Search for the cell housing the specified text and yield its [X, Y] center coordinate. 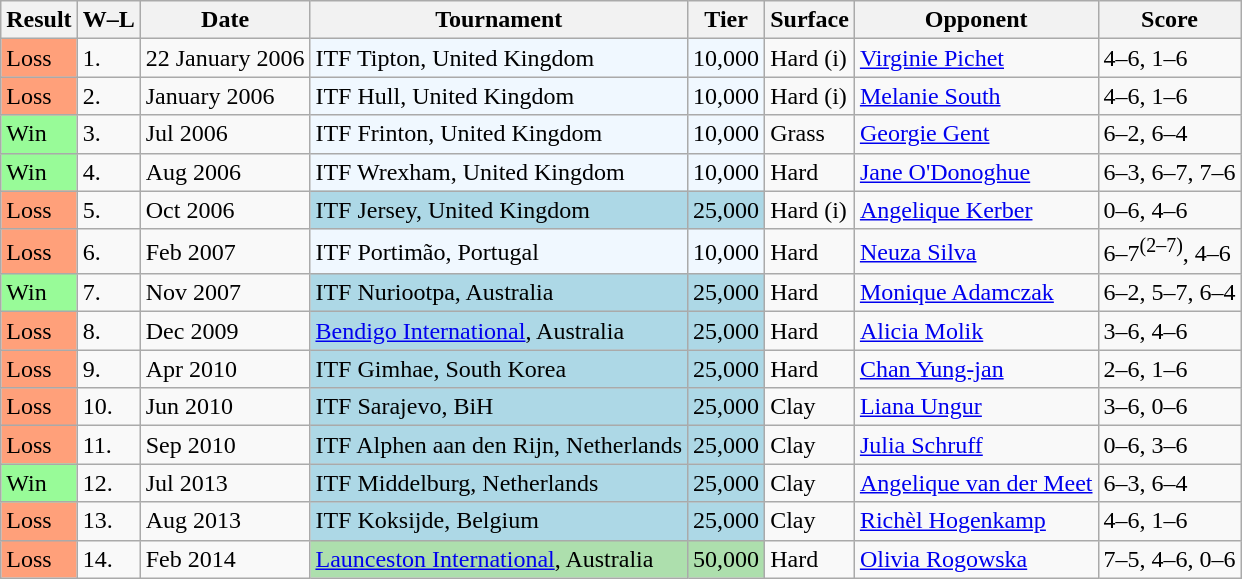
ITF Wrexham, United Kingdom [499, 172]
6–3, 6–7, 7–6 [1170, 172]
ITF Koksijde, Belgium [499, 521]
12. [108, 483]
Aug 2013 [225, 521]
Surface [810, 20]
Chan Yung-jan [976, 369]
ITF Sarajevo, BiH [499, 407]
Opponent [976, 20]
2. [108, 96]
2–6, 1–6 [1170, 369]
6–3, 6–4 [1170, 483]
ITF Nuriootpa, Australia [499, 293]
6–7(2–7), 4–6 [1170, 252]
Melanie South [976, 96]
ITF Alphen aan den Rijn, Netherlands [499, 445]
Angelique Kerber [976, 210]
Monique Adamczak [976, 293]
1. [108, 58]
W–L [108, 20]
9. [108, 369]
50,000 [726, 559]
7–5, 4–6, 0–6 [1170, 559]
Dec 2009 [225, 331]
Score [1170, 20]
Grass [810, 134]
ITF Middelburg, Netherlands [499, 483]
ITF Hull, United Kingdom [499, 96]
Virginie Pichet [976, 58]
Aug 2006 [225, 172]
Launceston International, Australia [499, 559]
13. [108, 521]
11. [108, 445]
22 January 2006 [225, 58]
Alicia Molik [976, 331]
14. [108, 559]
Julia Schruff [976, 445]
6–2, 6–4 [1170, 134]
10. [108, 407]
4. [108, 172]
Richèl Hogenkamp [976, 521]
Bendigo International, Australia [499, 331]
3–6, 0–6 [1170, 407]
Olivia Rogowska [976, 559]
Nov 2007 [225, 293]
Neuza Silva [976, 252]
3–6, 4–6 [1170, 331]
Oct 2006 [225, 210]
6–2, 5–7, 6–4 [1170, 293]
ITF Portimão, Portugal [499, 252]
Jun 2010 [225, 407]
Angelique van der Meet [976, 483]
Apr 2010 [225, 369]
Jul 2013 [225, 483]
8. [108, 331]
Tournament [499, 20]
Jul 2006 [225, 134]
5. [108, 210]
6. [108, 252]
Georgie Gent [976, 134]
ITF Tipton, United Kingdom [499, 58]
Feb 2007 [225, 252]
Sep 2010 [225, 445]
0–6, 4–6 [1170, 210]
7. [108, 293]
Date [225, 20]
ITF Jersey, United Kingdom [499, 210]
0–6, 3–6 [1170, 445]
Tier [726, 20]
3. [108, 134]
Liana Ungur [976, 407]
Result [39, 20]
ITF Frinton, United Kingdom [499, 134]
January 2006 [225, 96]
Jane O'Donoghue [976, 172]
Feb 2014 [225, 559]
ITF Gimhae, South Korea [499, 369]
